Find where the given text appears and provide that cell's center as [x, y] coordinate. 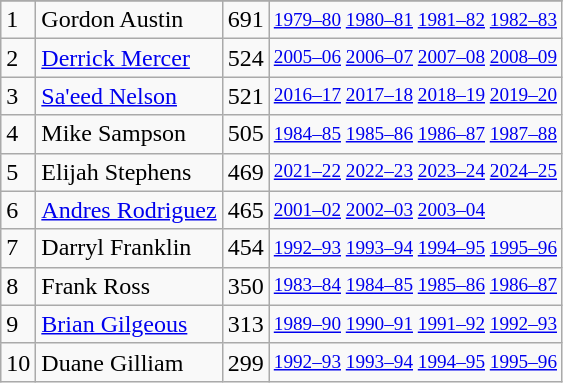
5 [18, 172]
Mike Sampson [129, 134]
465 [246, 210]
1 [18, 20]
Darryl Franklin [129, 248]
469 [246, 172]
505 [246, 134]
299 [246, 362]
10 [18, 362]
9 [18, 324]
524 [246, 58]
Andres Rodriguez [129, 210]
454 [246, 248]
6 [18, 210]
2005–06 2006–07 2007–08 2008–09 [415, 58]
Gordon Austin [129, 20]
350 [246, 286]
1989–90 1990–91 1991–92 1992–93 [415, 324]
2016–17 2017–18 2018–19 2019–20 [415, 96]
1984–85 1985–86 1986–87 1987–88 [415, 134]
313 [246, 324]
8 [18, 286]
Derrick Mercer [129, 58]
Elijah Stephens [129, 172]
7 [18, 248]
3 [18, 96]
4 [18, 134]
521 [246, 96]
Sa'eed Nelson [129, 96]
1983–84 1984–85 1985–86 1986–87 [415, 286]
1979–80 1980–81 1981–82 1982–83 [415, 20]
2021–22 2022–23 2023–24 2024–25 [415, 172]
Duane Gilliam [129, 362]
2001–02 2002–03 2003–04 [415, 210]
Brian Gilgeous [129, 324]
2 [18, 58]
Frank Ross [129, 286]
691 [246, 20]
